Return [x, y] of the center of cell containing provided text 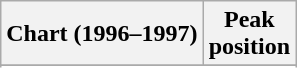
Peakposition [249, 34]
Chart (1996–1997) [102, 34]
